Provide the [x, y] coordinate of the cell's center where the given text is located.  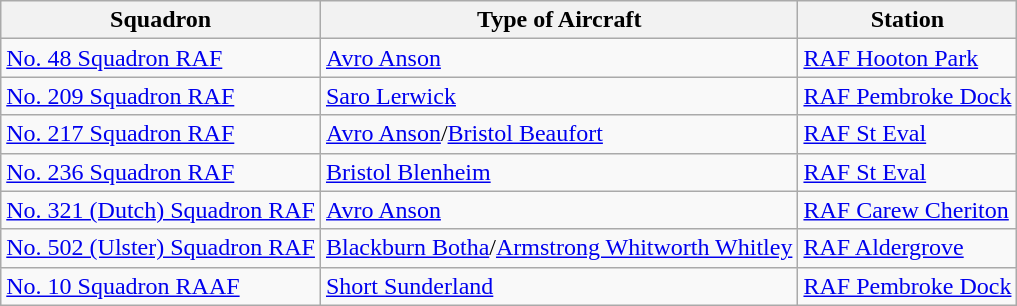
Squadron [161, 20]
Station [908, 20]
RAF Hooton Park [908, 58]
No. 217 Squadron RAF [161, 134]
No. 321 (Dutch) Squadron RAF [161, 210]
RAF Carew Cheriton [908, 210]
Type of Aircraft [558, 20]
Bristol Blenheim [558, 172]
Avro Anson/Bristol Beaufort [558, 134]
Blackburn Botha/Armstrong Whitworth Whitley [558, 248]
No. 10 Squadron RAAF [161, 286]
No. 236 Squadron RAF [161, 172]
No. 209 Squadron RAF [161, 96]
No. 502 (Ulster) Squadron RAF [161, 248]
No. 48 Squadron RAF [161, 58]
Saro Lerwick [558, 96]
Short Sunderland [558, 286]
RAF Aldergrove [908, 248]
